Determine the [X, Y] coordinate at the center of the cell enclosing the given text.  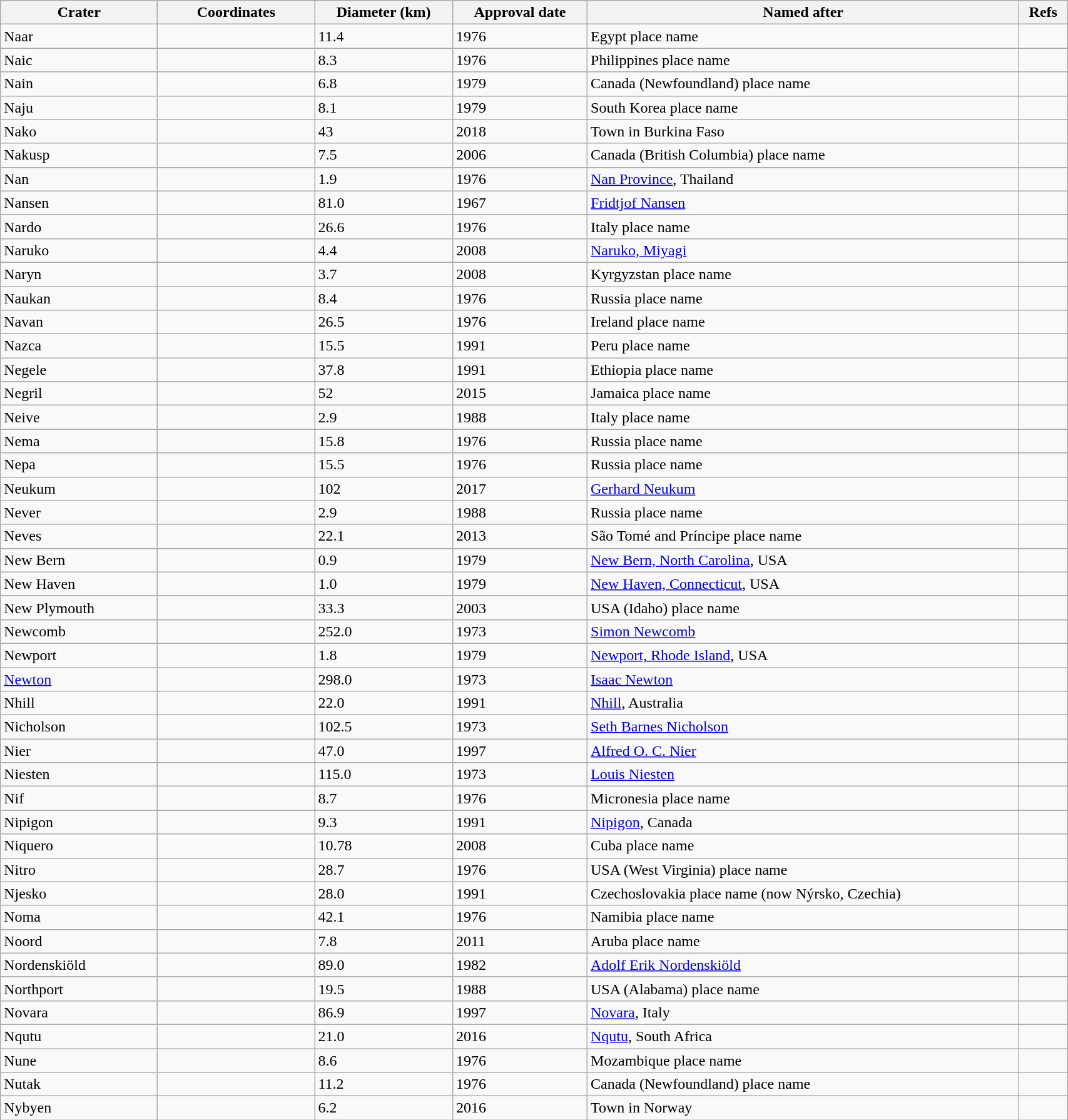
1967 [519, 203]
Fridtjof Nansen [803, 203]
Negril [79, 394]
47.0 [384, 751]
Novara, Italy [803, 1012]
Nipigon [79, 822]
4.4 [384, 250]
USA (Alabama) place name [803, 989]
Neukum [79, 489]
Isaac Newton [803, 679]
Town in Burkina Faso [803, 131]
Kyrgyzstan place name [803, 274]
Newport, Rhode Island, USA [803, 655]
Nybyen [79, 1108]
89.0 [384, 965]
Never [79, 512]
252.0 [384, 631]
2017 [519, 489]
Czechoslovakia place name (now Nýrsko, Czechia) [803, 893]
Jamaica place name [803, 394]
Njesko [79, 893]
Noord [79, 941]
Navan [79, 322]
Gerhard Neukum [803, 489]
Crater [79, 13]
New Bern [79, 560]
Approval date [519, 13]
Naruko, Miyagi [803, 250]
Naukan [79, 298]
Peru place name [803, 346]
São Tomé and Príncipe place name [803, 536]
19.5 [384, 989]
6.8 [384, 84]
Micronesia place name [803, 798]
298.0 [384, 679]
Nan [79, 179]
Egypt place name [803, 36]
Nakusp [79, 155]
Philippines place name [803, 60]
Town in Norway [803, 1108]
Louis Niesten [803, 775]
28.7 [384, 870]
Coordinates [236, 13]
2018 [519, 131]
102.5 [384, 727]
Nain [79, 84]
26.6 [384, 227]
South Korea place name [803, 108]
22.0 [384, 703]
Newcomb [79, 631]
New Bern, North Carolina, USA [803, 560]
11.4 [384, 36]
Nicholson [79, 727]
Seth Barnes Nicholson [803, 727]
52 [384, 394]
0.9 [384, 560]
Niesten [79, 775]
Nardo [79, 227]
9.3 [384, 822]
2006 [519, 155]
Mozambique place name [803, 1061]
Naju [79, 108]
Namibia place name [803, 917]
7.5 [384, 155]
Nordenskiöld [79, 965]
Cuba place name [803, 846]
8.1 [384, 108]
115.0 [384, 775]
42.1 [384, 917]
26.5 [384, 322]
Nune [79, 1061]
Nhill [79, 703]
1.8 [384, 655]
Nhill, Australia [803, 703]
Nan Province, Thailand [803, 179]
New Haven, Connecticut, USA [803, 584]
Nqutu, South Africa [803, 1036]
86.9 [384, 1012]
Novara [79, 1012]
1.9 [384, 179]
Nema [79, 441]
Nipigon, Canada [803, 822]
Negele [79, 370]
28.0 [384, 893]
102 [384, 489]
Newton [79, 679]
Nitro [79, 870]
7.8 [384, 941]
81.0 [384, 203]
Neves [79, 536]
Northport [79, 989]
Nif [79, 798]
New Plymouth [79, 608]
Nepa [79, 465]
Niquero [79, 846]
2011 [519, 941]
Nutak [79, 1084]
Newport [79, 655]
Noma [79, 917]
Naruko [79, 250]
Refs [1044, 13]
8.6 [384, 1061]
New Haven [79, 584]
6.2 [384, 1108]
Ethiopia place name [803, 370]
22.1 [384, 536]
1982 [519, 965]
Ireland place name [803, 322]
Nqutu [79, 1036]
Alfred O. C. Nier [803, 751]
USA (West Virginia) place name [803, 870]
Nazca [79, 346]
43 [384, 131]
15.8 [384, 441]
Adolf Erik Nordenskiöld [803, 965]
Naryn [79, 274]
Neive [79, 417]
USA (Idaho) place name [803, 608]
33.3 [384, 608]
Diameter (km) [384, 13]
Simon Newcomb [803, 631]
11.2 [384, 1084]
Aruba place name [803, 941]
Nier [79, 751]
3.7 [384, 274]
2015 [519, 394]
Canada (British Columbia) place name [803, 155]
37.8 [384, 370]
21.0 [384, 1036]
Naic [79, 60]
2013 [519, 536]
8.3 [384, 60]
Named after [803, 13]
Nako [79, 131]
2003 [519, 608]
10.78 [384, 846]
8.4 [384, 298]
1.0 [384, 584]
Nansen [79, 203]
Naar [79, 36]
8.7 [384, 798]
